Return [x, y] of the center of cell containing provided text 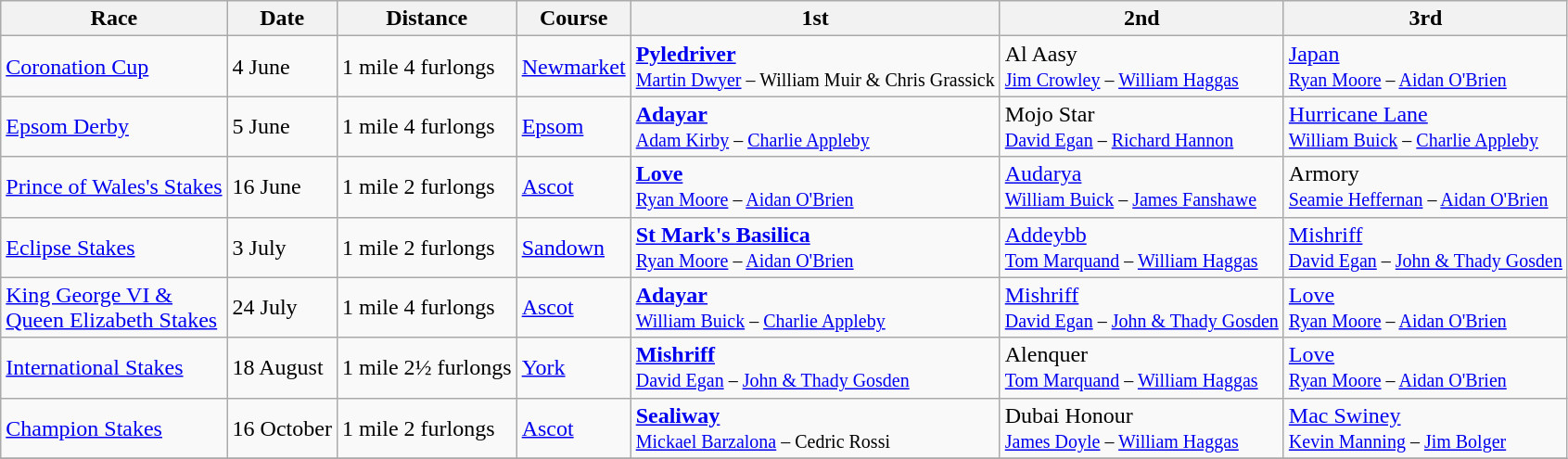
AdayarWilliam Buick – Charlie Appleby [815, 308]
Prince of Wales's Stakes [114, 187]
Race [114, 19]
AddeybbTom Marquand – William Haggas [1141, 247]
Epsom Derby [114, 126]
18 August [282, 367]
King George VI &Queen Elizabeth Stakes [114, 308]
ArmorySeamie Heffernan – Aidan O'Brien [1425, 187]
Mojo StarDavid Egan – Richard Hannon [1141, 126]
PyledriverMartin Dwyer – William Muir & Chris Grassick [815, 67]
1st [815, 19]
St Mark's BasilicaRyan Moore – Aidan O'Brien [815, 247]
Date [282, 19]
Newmarket [573, 67]
Hurricane LaneWilliam Buick – Charlie Appleby [1425, 126]
16 October [282, 428]
1 mile 2½ furlongs [427, 367]
AudaryaWilliam Buick – James Fanshawe [1141, 187]
Al AasyJim Crowley – William Haggas [1141, 67]
Coronation Cup [114, 67]
AlenquerTom Marquand – William Haggas [1141, 367]
Eclipse Stakes [114, 247]
4 June [282, 67]
5 June [282, 126]
Sandown [573, 247]
16 June [282, 187]
Distance [427, 19]
Course [573, 19]
York [573, 367]
SealiwayMickael Barzalona – Cedric Rossi [815, 428]
International Stakes [114, 367]
AdayarAdam Kirby – Charlie Appleby [815, 126]
JapanRyan Moore – Aidan O'Brien [1425, 67]
24 July [282, 308]
Mac SwineyKevin Manning – Jim Bolger [1425, 428]
Dubai HonourJames Doyle – William Haggas [1141, 428]
3 July [282, 247]
3rd [1425, 19]
Epsom [573, 126]
2nd [1141, 19]
Champion Stakes [114, 428]
